For the text-containing cell, return its midpoint in [x, y] coordinate format. 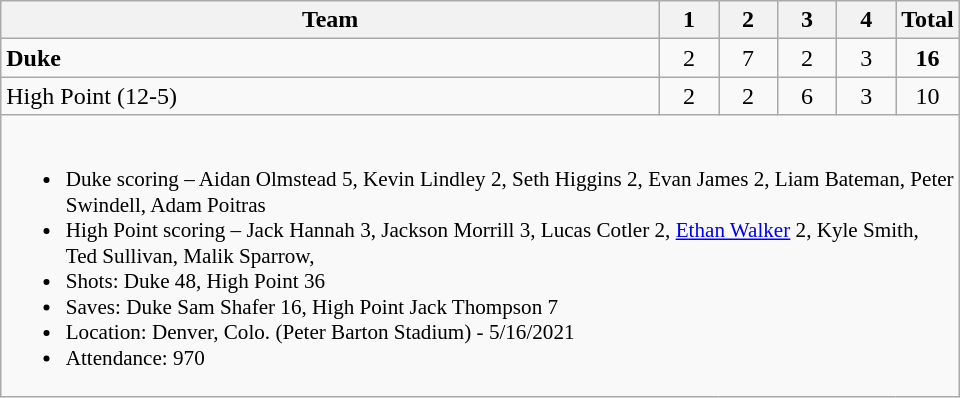
Total [928, 20]
Team [330, 20]
7 [748, 58]
Duke [330, 58]
6 [808, 96]
16 [928, 58]
10 [928, 96]
1 [688, 20]
4 [866, 20]
High Point (12-5) [330, 96]
